Extract the (x, y) coordinate from the center of the cell holding the provided text.  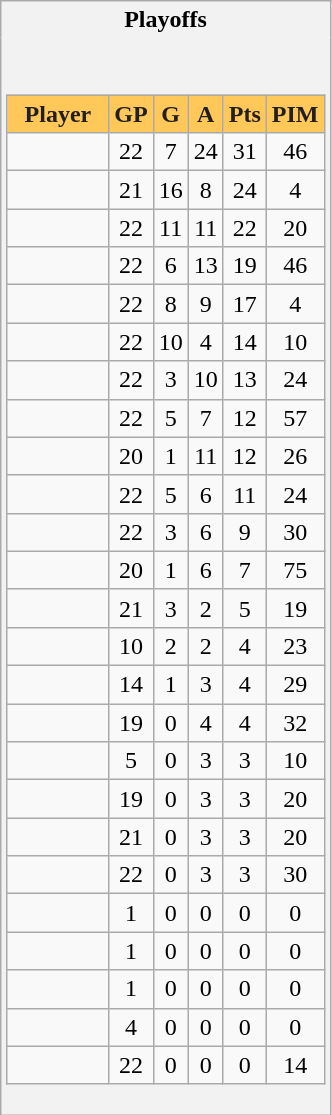
29 (295, 685)
23 (295, 646)
Pts (244, 114)
Playoffs (166, 20)
26 (295, 456)
G (170, 114)
17 (244, 304)
GP (131, 114)
Player (58, 114)
75 (295, 570)
16 (170, 190)
PIM (295, 114)
A (206, 114)
57 (295, 418)
32 (295, 723)
31 (244, 152)
